Search for the cell housing the specified text and yield its (X, Y) center coordinate. 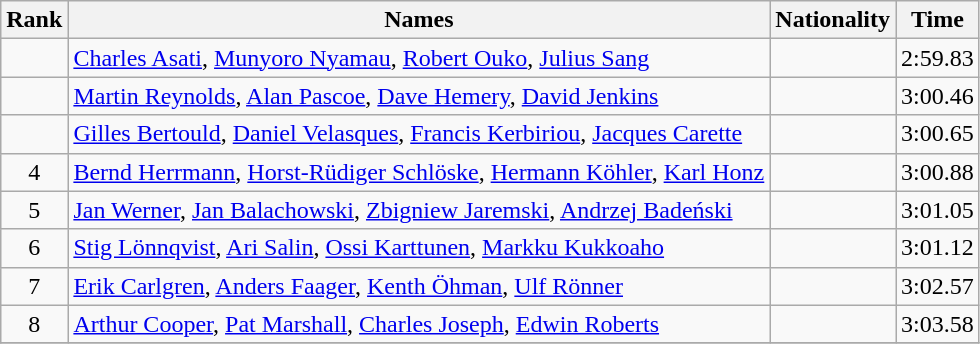
Rank (34, 20)
3:01.12 (938, 248)
2:59.83 (938, 58)
3:03.58 (938, 324)
Jan Werner, Jan Balachowski, Zbigniew Jaremski, Andrzej Badeński (419, 210)
Martin Reynolds, Alan Pascoe, Dave Hemery, David Jenkins (419, 96)
Names (419, 20)
5 (34, 210)
7 (34, 286)
Nationality (833, 20)
3:02.57 (938, 286)
Erik Carlgren, Anders Faager, Kenth Öhman, Ulf Rönner (419, 286)
3:00.46 (938, 96)
3:01.05 (938, 210)
Stig Lönnqvist, Ari Salin, Ossi Karttunen, Markku Kukkoaho (419, 248)
Gilles Bertould, Daniel Velasques, Francis Kerbiriou, Jacques Carette (419, 134)
3:00.65 (938, 134)
6 (34, 248)
Arthur Cooper, Pat Marshall, Charles Joseph, Edwin Roberts (419, 324)
Time (938, 20)
Bernd Herrmann, Horst-Rüdiger Schlöske, Hermann Köhler, Karl Honz (419, 172)
8 (34, 324)
3:00.88 (938, 172)
Charles Asati, Munyoro Nyamau, Robert Ouko, Julius Sang (419, 58)
4 (34, 172)
